Capture the cell that displays the provided text and extract its [x, y] central coordinate. 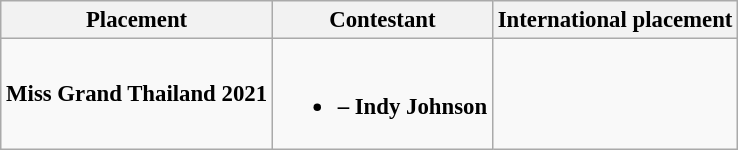
– Indy Johnson [382, 94]
Miss Grand Thailand 2021 [137, 94]
Contestant [382, 20]
International placement [614, 20]
Placement [137, 20]
